Search for the cell housing the specified text and yield its [X, Y] center coordinate. 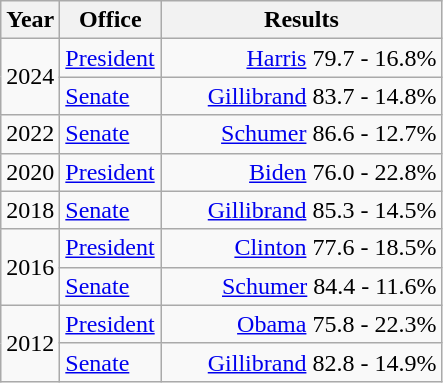
Harris 79.7 - 16.8% [302, 58]
2018 [30, 210]
Schumer 86.6 - 12.7% [302, 134]
Clinton 77.6 - 18.5% [302, 248]
Gillibrand 83.7 - 14.8% [302, 96]
Gillibrand 85.3 - 14.5% [302, 210]
Results [302, 20]
2012 [30, 343]
2024 [30, 77]
2016 [30, 267]
Office [110, 20]
Gillibrand 82.8 - 14.9% [302, 362]
2022 [30, 134]
Obama 75.8 - 22.3% [302, 324]
2020 [30, 172]
Schumer 84.4 - 11.6% [302, 286]
Year [30, 20]
Biden 76.0 - 22.8% [302, 172]
